Detect which cell encompasses the target text, then output its (x, y) center coordinate. 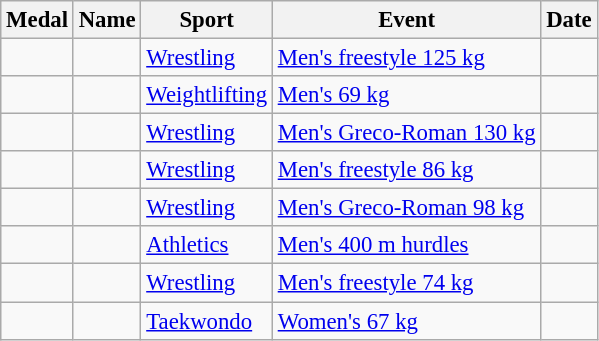
Event (406, 20)
Men's 400 m hurdles (406, 245)
Men's 69 kg (406, 95)
Weightlifting (207, 95)
Date (569, 20)
Men's freestyle 86 kg (406, 170)
Men's Greco-Roman 130 kg (406, 133)
Women's 67 kg (406, 321)
Name (107, 20)
Sport (207, 20)
Medal (38, 20)
Athletics (207, 245)
Taekwondo (207, 321)
Men's freestyle 125 kg (406, 58)
Men's Greco-Roman 98 kg (406, 208)
Men's freestyle 74 kg (406, 283)
